Locate the cell with the specified text and output its [X, Y] center coordinate. 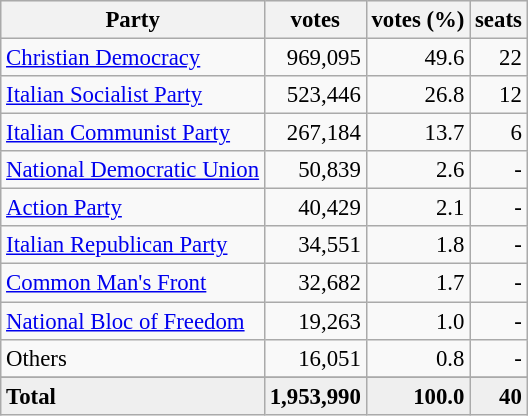
Total [133, 396]
40,429 [315, 208]
Party [133, 20]
22 [498, 58]
26.8 [418, 95]
National Bloc of Freedom [133, 321]
2.1 [418, 208]
50,839 [315, 170]
6 [498, 133]
seats [498, 20]
1.7 [418, 283]
Italian Socialist Party [133, 95]
1.0 [418, 321]
100.0 [418, 396]
267,184 [315, 133]
0.8 [418, 358]
votes (%) [418, 20]
1,953,990 [315, 396]
votes [315, 20]
16,051 [315, 358]
523,446 [315, 95]
National Democratic Union [133, 170]
Italian Republican Party [133, 245]
1.8 [418, 245]
Others [133, 358]
34,551 [315, 245]
Action Party [133, 208]
969,095 [315, 58]
Common Man's Front [133, 283]
Italian Communist Party [133, 133]
40 [498, 396]
13.7 [418, 133]
2.6 [418, 170]
19,263 [315, 321]
Christian Democracy [133, 58]
32,682 [315, 283]
49.6 [418, 58]
12 [498, 95]
